Extract the [X, Y] coordinate from the center of the cell holding the provided text.  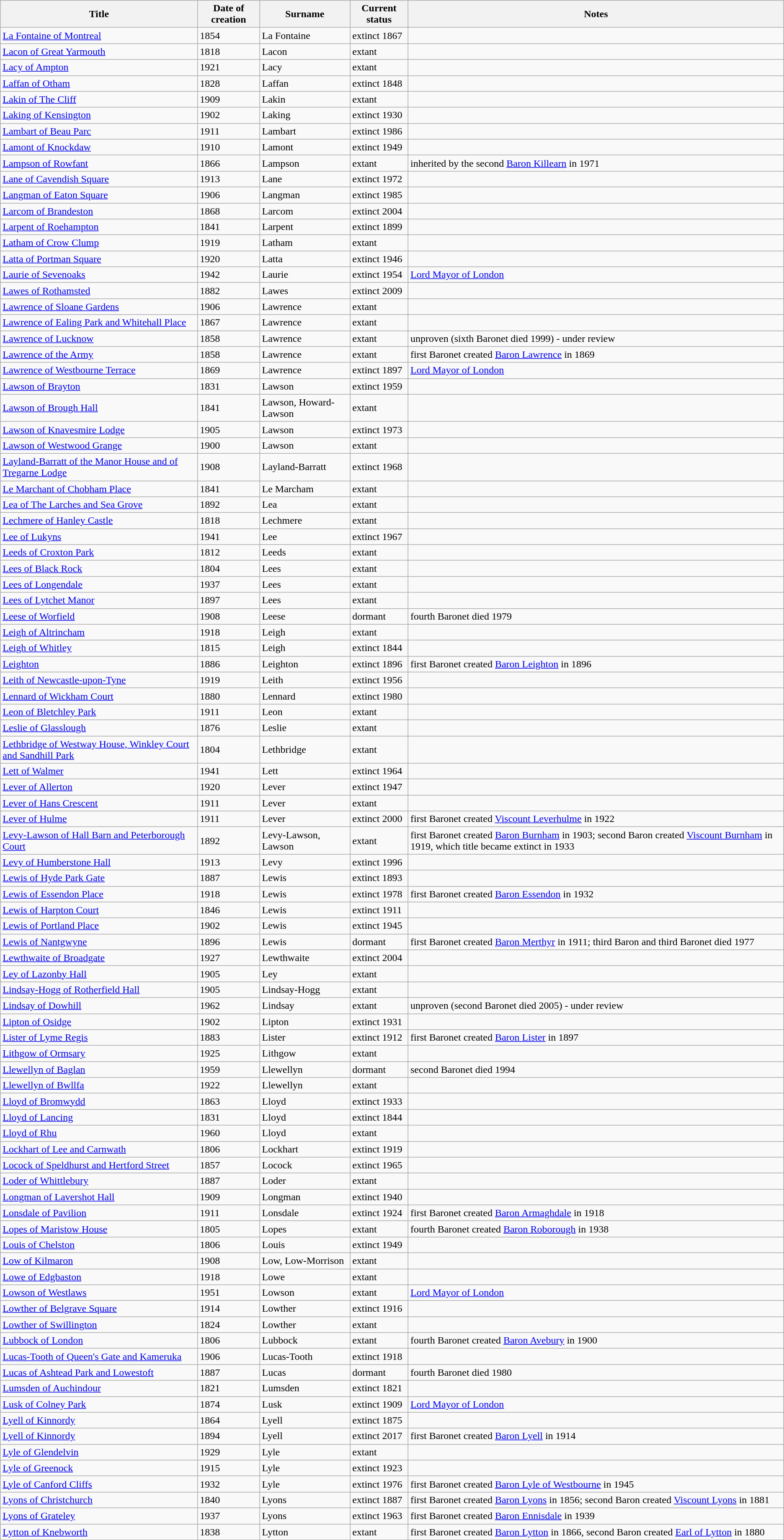
extinct 1978 [379, 894]
Loder [305, 1181]
Lopes of Maristow House [99, 1229]
Levy-Lawson, Lawson [305, 840]
1932 [229, 1484]
Lyons of Christchurch [99, 1500]
Levy [305, 862]
Lawrence of the Army [99, 354]
extinct 1897 [379, 370]
Lewis of Harpton Court [99, 910]
Lambart of Beau Parc [99, 131]
unproven (sixth Baronet died 1999) - under review [596, 338]
first Baronet created Baron Lytton in 1866, second Baron created Earl of Lytton in 1880 [596, 1532]
1927 [229, 958]
Lloyd of Lancing [99, 1117]
Leith [305, 680]
extinct 1931 [379, 1022]
Lampson [305, 163]
1869 [229, 370]
Laffan [305, 83]
1882 [229, 291]
extinct 1940 [379, 1197]
Lechmere [305, 521]
Lister of Lyme Regis [99, 1038]
Laurie of Sevenoaks [99, 275]
1929 [229, 1452]
Current status [379, 14]
Lockhart [305, 1149]
Lindsay of Dowhill [99, 1005]
Lett of Walmer [99, 771]
Larcom [305, 211]
1854 [229, 36]
fourth Baronet died 1980 [596, 1372]
Latta [305, 259]
extinct 1976 [379, 1484]
extinct 1985 [379, 195]
extinct 1875 [379, 1420]
1868 [229, 211]
Loder of Whittlebury [99, 1181]
first Baronet created Baron Leighton in 1896 [596, 664]
1874 [229, 1404]
extinct 1946 [379, 259]
first Baronet created Baron Burnham in 1903; second Baron created Viscount Burnham in 1919, which title became extinct in 1933 [596, 840]
Lyle of Greenock [99, 1468]
extinct 1930 [379, 115]
Lawson of Westwood Grange [99, 445]
Lane [305, 179]
Lacy [305, 67]
extinct 1916 [379, 1309]
Louis of Chelston [99, 1245]
extinct 1986 [379, 131]
Lumsden of Auchindour [99, 1388]
extinct 1973 [379, 429]
Lawrence of Ealing Park and Whitehall Place [99, 323]
Leslie of Glasslough [99, 728]
Levy-Lawson of Hall Barn and Peterborough Court [99, 840]
1962 [229, 1005]
1942 [229, 275]
Lubbock [305, 1341]
Lytton [305, 1532]
1883 [229, 1038]
Lacon of Great Yarmouth [99, 52]
Lindsay-Hogg [305, 990]
Lister [305, 1038]
Lyle of Glendelvin [99, 1452]
Lea [305, 505]
Levy of Humberstone Hall [99, 862]
Longman of Lavershot Hall [99, 1197]
Lyons of Grateley [99, 1516]
Lewis of Nantgwyne [99, 942]
Lowe of Edgbaston [99, 1276]
Lawson of Brough Hall [99, 408]
Lumsden [305, 1388]
Lindsay-Hogg of Rotherfield Hall [99, 990]
extinct 1947 [379, 787]
extinct 1909 [379, 1404]
1864 [229, 1420]
Leon of Bletchley Park [99, 712]
1910 [229, 147]
Ley of Lazonby Hall [99, 974]
Lowther of Belgrave Square [99, 1309]
1840 [229, 1500]
first Baronet created Baron Armaghdale in 1918 [596, 1213]
Lee [305, 537]
1838 [229, 1532]
Llewellyn of Bwllfa [99, 1085]
extinct 1980 [379, 696]
Lawes of Rothamsted [99, 291]
Lambart [305, 131]
extinct 1912 [379, 1038]
1821 [229, 1388]
Lubbock of London [99, 1341]
Lennard of Wickham Court [99, 696]
Date of creation [229, 14]
Leigh of Altrincham [99, 632]
La Fontaine of Montreal [99, 36]
Lyle of Canford Cliffs [99, 1484]
extinct 1967 [379, 537]
first Baronet created Baron Essendon in 1932 [596, 894]
extinct 1945 [379, 926]
extinct 1924 [379, 1213]
Langman of Eaton Square [99, 195]
Leeds of Croxton Park [99, 553]
Lucas of Ashtead Park and Lowestoft [99, 1372]
Le Marchant of Chobham Place [99, 489]
extinct 1893 [379, 878]
extinct 1848 [379, 83]
Lipton [305, 1022]
Lacy of Ampton [99, 67]
Latta of Portman Square [99, 259]
Lawson of Brayton [99, 386]
Larcom of Brandeston [99, 211]
Larpent of Roehampton [99, 227]
Lopes [305, 1229]
first Baronet created Baron Lister in 1897 [596, 1038]
Ley [305, 974]
extinct 1954 [379, 275]
Lewthwaite of Broadgate [99, 958]
Lusk [305, 1404]
first Baronet created Baron Lyons in 1856; second Baron created Viscount Lyons in 1881 [596, 1500]
Title [99, 14]
1812 [229, 553]
1824 [229, 1325]
Lever of Hulme [99, 819]
extinct 1923 [379, 1468]
Lithgow of Ormsary [99, 1054]
Lea of The Larches and Sea Grove [99, 505]
first Baronet created Baron Lyle of Westbourne in 1945 [596, 1484]
Lampson of Rowfant [99, 163]
extinct 1964 [379, 771]
extinct 2000 [379, 819]
Low, Low-Morrison [305, 1261]
Leese of Worfield [99, 616]
Lawes [305, 291]
Lawson, Howard-Lawson [305, 408]
fourth Baronet created Baron Avebury in 1900 [596, 1341]
extinct 1919 [379, 1149]
Lithgow [305, 1054]
1925 [229, 1054]
unproven (second Baronet died 2005) - under review [596, 1005]
Lowson [305, 1293]
Lewthwaite [305, 958]
Lloyd of Bromwydd [99, 1101]
Lewis of Hyde Park Gate [99, 878]
Low of Kilmaron [99, 1261]
extinct 1956 [379, 680]
inherited by the second Baron Killearn in 1971 [596, 163]
Lees of Lytchet Manor [99, 600]
Lewis of Portland Place [99, 926]
Lethbridge [305, 749]
1959 [229, 1070]
Leeds [305, 553]
extinct 1968 [379, 467]
Lees of Black Rock [99, 568]
Laking [305, 115]
Layland-Barratt of the Manor House and of Tregarne Lodge [99, 467]
extinct 1867 [379, 36]
Leon [305, 712]
1886 [229, 664]
Lees of Longendale [99, 584]
Surname [305, 14]
Lakin of The Cliff [99, 99]
extinct 1963 [379, 1516]
extinct 1933 [379, 1101]
1896 [229, 942]
Lee of Lukyns [99, 537]
Leese [305, 616]
1815 [229, 648]
Lawrence of Westbourne Terrace [99, 370]
Llewellyn of Baglan [99, 1070]
fourth Baronet created Baron Roborough in 1938 [596, 1229]
Lonsdale of Pavilion [99, 1213]
first Baronet created Baron Lyell in 1914 [596, 1436]
1863 [229, 1101]
1897 [229, 600]
Laffan of Otham [99, 83]
first Baronet created Baron Ennisdale in 1939 [596, 1516]
1900 [229, 445]
Laking of Kensington [99, 115]
Lane of Cavendish Square [99, 179]
Lewis of Essendon Place [99, 894]
first Baronet created Baron Lawrence in 1869 [596, 354]
Lamont [305, 147]
extinct 1821 [379, 1388]
1921 [229, 67]
1915 [229, 1468]
Lowe [305, 1276]
1894 [229, 1436]
Lamont of Knockdaw [99, 147]
Lucas-Tooth [305, 1357]
1880 [229, 696]
Lever of Allerton [99, 787]
1922 [229, 1085]
Lechmere of Hanley Castle [99, 521]
Lakin [305, 99]
Lawson of Knavesmire Lodge [99, 429]
1914 [229, 1309]
Latham [305, 243]
Lockhart of Lee and Carnwath [99, 1149]
Lever of Hans Crescent [99, 803]
first Baronet created Baron Merthyr in 1911; third Baron and third Baronet died 1977 [596, 942]
Louis [305, 1245]
1960 [229, 1133]
1951 [229, 1293]
Leigh of Whitley [99, 648]
Lacon [305, 52]
Lipton of Osidge [99, 1022]
1857 [229, 1165]
1805 [229, 1229]
Layland-Barratt [305, 467]
Longman [305, 1197]
first Baronet created Viscount Leverhulme in 1922 [596, 819]
extinct 2017 [379, 1436]
second Baronet died 1994 [596, 1070]
extinct 1965 [379, 1165]
Langman [305, 195]
Lucas-Tooth of Queen's Gate and Kameruka [99, 1357]
extinct 1887 [379, 1500]
1866 [229, 163]
Notes [596, 14]
extinct 1972 [379, 179]
fourth Baronet died 1979 [596, 616]
extinct 1959 [379, 386]
Locock [305, 1165]
extinct 1918 [379, 1357]
Lytton of Knebworth [99, 1532]
Latham of Crow Clump [99, 243]
Lonsdale [305, 1213]
Lawrence of Sloane Gardens [99, 307]
La Fontaine [305, 36]
Lowson of Westlaws [99, 1293]
1876 [229, 728]
Locock of Speldhurst and Hertford Street [99, 1165]
1846 [229, 910]
Lloyd of Rhu [99, 1133]
Leslie [305, 728]
Lethbridge of Westway House, Winkley Court and Sandhill Park [99, 749]
Larpent [305, 227]
Lusk of Colney Park [99, 1404]
Lett [305, 771]
Lindsay [305, 1005]
Leith of Newcastle-upon-Tyne [99, 680]
Lowther of Swillington [99, 1325]
1828 [229, 83]
Lucas [305, 1372]
extinct 1996 [379, 862]
extinct 2009 [379, 291]
extinct 1911 [379, 910]
Le Marcham [305, 489]
Lawrence of Lucknow [99, 338]
Lennard [305, 696]
extinct 1899 [379, 227]
1867 [229, 323]
Laurie [305, 275]
extinct 1896 [379, 664]
